Identify which cell holds the provided text, then report its (X, Y) central coordinate. 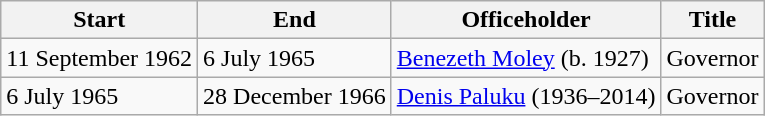
Start (100, 20)
Officeholder (526, 20)
11 September 1962 (100, 58)
28 December 1966 (295, 96)
Title (712, 20)
Denis Paluku (1936–2014) (526, 96)
End (295, 20)
Benezeth Moley (b. 1927) (526, 58)
